Identify which cell holds the provided text, then report its (x, y) central coordinate. 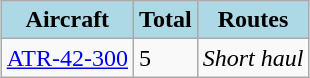
Aircraft (67, 20)
Routes (253, 20)
ATR-42-300 (67, 58)
Total (166, 20)
Short haul (253, 58)
5 (166, 58)
